Return (X, Y) of the center of cell containing provided text 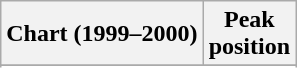
Chart (1999–2000) (102, 34)
Peak position (249, 34)
